Identify which cell holds the provided text, then report its (X, Y) central coordinate. 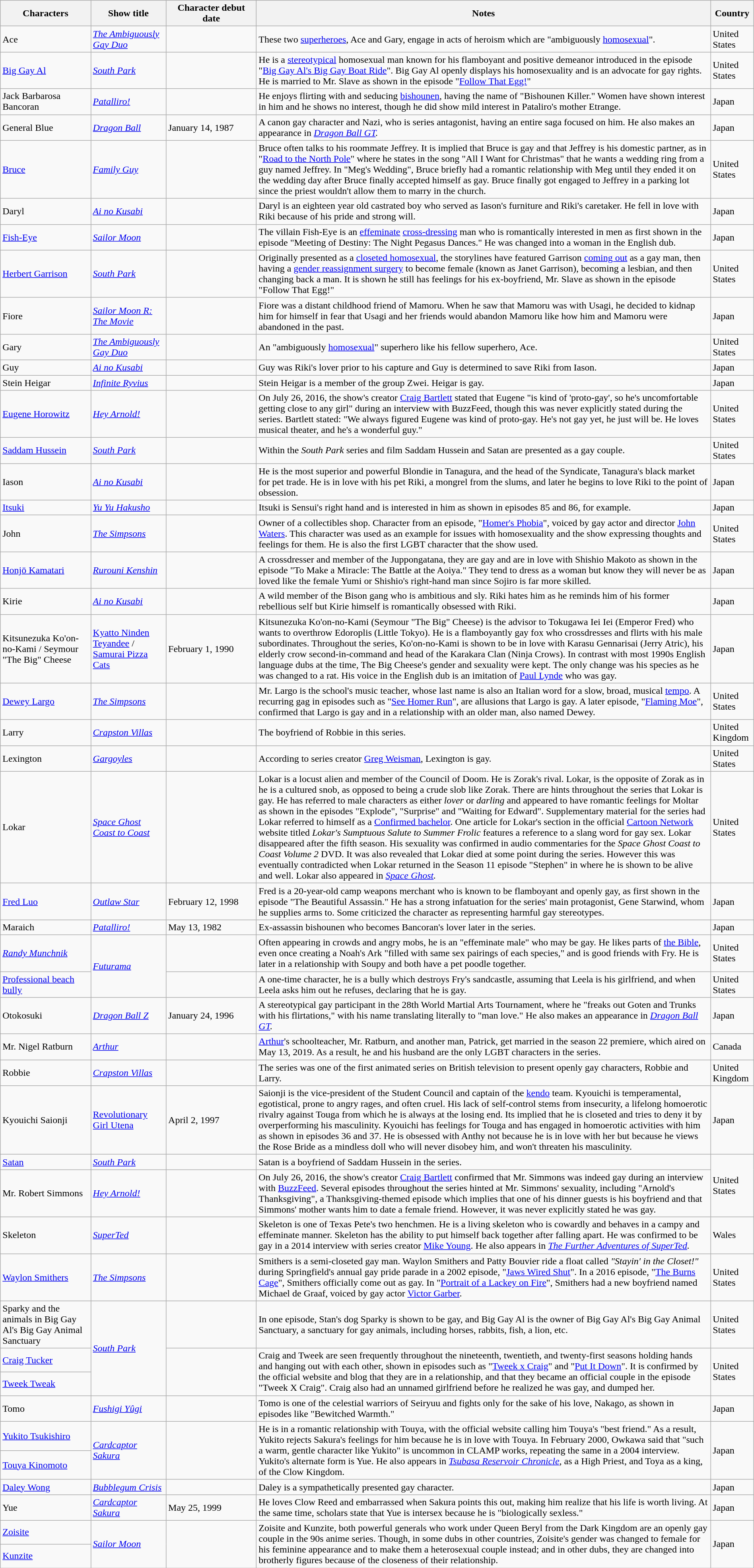
Guy (45, 367)
Tomo is one of the celestial warriors of Seiryuu and fights only for the sake of his love, Nakago, as shown in episodes like "Bewitched Warmth." (484, 1408)
Sailor Moon R: The Movie (128, 316)
Dragon Ball Z (128, 1016)
Randy Munchnik (45, 953)
Iason (45, 482)
Outlaw Star (128, 901)
Characters (45, 14)
Stein Heigar is a member of the group Zwei. Heigar is gay. (484, 383)
Wales (733, 1235)
Itsuki (45, 508)
Character debut date (212, 14)
Professional beach bully (45, 984)
January 24, 1996 (212, 1016)
Fiore (45, 316)
Futurama (128, 966)
Kirie (45, 601)
Revolutionary Girl Utena (128, 1120)
Bruce (45, 169)
The series was one of the first animated series on British television to present openly gay characters, Robbie and Larry. (484, 1073)
Canada (733, 1047)
Eugene Horowitz (45, 414)
Show title (128, 14)
Yukito Tsukishiro (45, 1436)
Herbert Garrison (45, 274)
Daryl (45, 212)
Sparky and the animals in Big Gay Al's Big Gay Animal Sanctuary (45, 1325)
Craig Tucker (45, 1360)
May 25, 1999 (212, 1508)
Lexington (45, 759)
Bubblegum Crisis (128, 1487)
Skeleton (45, 1235)
Ex-assassin bishounen who becomes Bancoran's lover later in the series. (484, 927)
Tweek Tweak (45, 1384)
SuperTed (128, 1235)
Notes (484, 14)
Kyatto Ninden Teyandee / Samurai Pizza Cats (128, 649)
According to series creator Greg Weisman, Lexington is gay. (484, 759)
Satan (45, 1162)
January 14, 1987 (212, 127)
Larry (45, 732)
Rurouni Kenshin (128, 570)
Family Guy (128, 169)
Zoisite (45, 1532)
Arthur (128, 1047)
Gargoyles (128, 759)
Infinite Ryvius (128, 383)
A canon gay character and Nazi, who is series antagonist, having an entire saga focused on him. He also makes an appearance in Dragon Ball GT. (484, 127)
Big Gay Al (45, 70)
Waylon Smithers (45, 1277)
Robbie (45, 1073)
April 2, 1997 (212, 1120)
Kunzite (45, 1556)
Guy was Riki's lover prior to his capture and Guy is determined to save Riki from Iason. (484, 367)
February 1, 1990 (212, 649)
Itsuki is Sensui's right hand and is interested in him as shown in episodes 85 and 86, for example. (484, 508)
General Blue (45, 127)
The boyfriend of Robbie in this series. (484, 732)
Jack Barbarosa Bancoran (45, 102)
Dragon Ball (128, 127)
Mr. Robert Simmons (45, 1193)
May 13, 1982 (212, 927)
Daley Wong (45, 1487)
Otokosuki (45, 1016)
Maraich (45, 927)
Within the South Park series and film Saddam Hussein and Satan are presented as a gay couple. (484, 451)
February 12, 1998 (212, 901)
An "ambiguously homosexual" superhero like his fellow superhero, Ace. (484, 347)
Honjō Kamatari (45, 570)
John (45, 534)
Touya Kinomoto (45, 1465)
Kyouichi Saionji (45, 1120)
Ace (45, 39)
Tomo (45, 1408)
Fushigi Yûgi (128, 1408)
Space Ghost Coast to Coast (128, 827)
Fred Luo (45, 901)
Lokar (45, 827)
Saddam Hussein (45, 451)
Daley is a sympathetically presented gay character. (484, 1487)
Yu Yu Hakusho (128, 508)
These two superheroes, Ace and Gary, engage in acts of heroism which are "ambiguously homosexual". (484, 39)
Fish-Eye (45, 237)
Country (733, 14)
Stein Heigar (45, 383)
Dewey Largo (45, 701)
Yue (45, 1508)
Gary (45, 347)
Kitsunezuka Ko'on-no-Kami / Seymour "The Big" Cheese (45, 649)
Satan is a boyfriend of Saddam Hussein in the series. (484, 1162)
Mr. Nigel Ratburn (45, 1047)
